Pinpoint the cell where the given text exists, returning its (X, Y) midpoint coordinate. 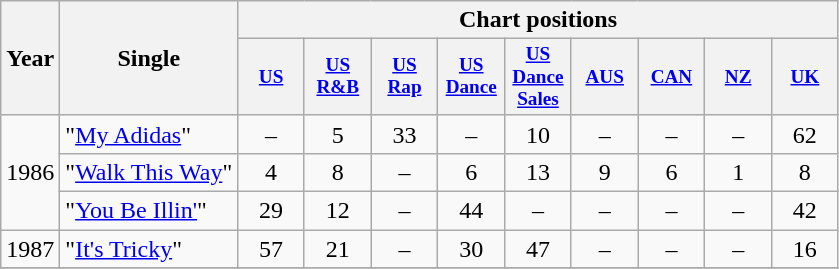
5 (338, 134)
16 (806, 249)
42 (806, 211)
1987 (30, 249)
1 (738, 173)
US (272, 78)
Chart positions (538, 20)
NZ (738, 78)
12 (338, 211)
44 (472, 211)
UK (806, 78)
Single (149, 58)
"It's Tricky" (149, 249)
57 (272, 249)
21 (338, 249)
US Dance Sales (538, 78)
30 (472, 249)
"You Be Illin'" (149, 211)
US R&B (338, 78)
CAN (672, 78)
"My Adidas" (149, 134)
13 (538, 173)
29 (272, 211)
9 (604, 173)
"Walk This Way" (149, 173)
US Dance (472, 78)
62 (806, 134)
33 (404, 134)
AUS (604, 78)
1986 (30, 172)
4 (272, 173)
10 (538, 134)
US Rap (404, 78)
Year (30, 58)
47 (538, 249)
